Locate the cell with the specified text and output its [X, Y] center coordinate. 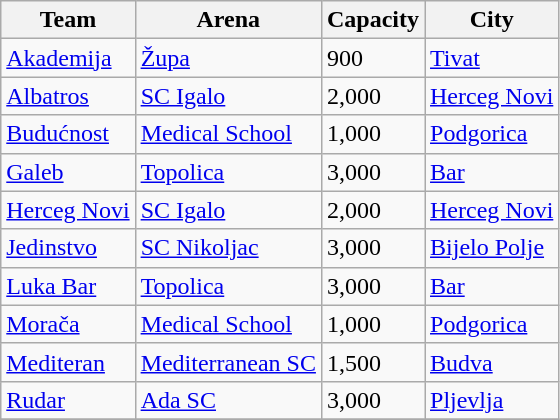
Mediterranean SC [228, 362]
Morača [68, 324]
Budva [491, 362]
City [491, 20]
Tivat [491, 58]
SC Nikoljac [228, 248]
Luka Bar [68, 286]
Jedinstvo [68, 248]
Arena [228, 20]
Capacity [372, 20]
Rudar [68, 400]
900 [372, 58]
Akademija [68, 58]
Team [68, 20]
1,500 [372, 362]
Ada SC [228, 400]
Mediteran [68, 362]
Župa [228, 58]
Budućnost [68, 134]
Galeb [68, 172]
Pljevlja [491, 400]
Albatros [68, 96]
Bijelo Polje [491, 248]
